Extract the (x, y) coordinate from the center of the cell holding the provided text.  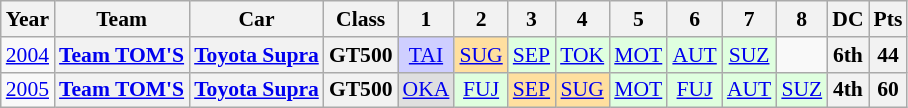
TAI (426, 55)
6 (694, 19)
60 (888, 90)
8 (802, 19)
TOK (582, 55)
Class (361, 19)
Pts (888, 19)
6th (848, 55)
DC (848, 19)
2 (480, 19)
1 (426, 19)
7 (749, 19)
5 (638, 19)
2004 (28, 55)
44 (888, 55)
Team (122, 19)
3 (532, 19)
Car (256, 19)
OKA (426, 90)
Year (28, 19)
4th (848, 90)
4 (582, 19)
2005 (28, 90)
